Capture the cell that displays the provided text and extract its [x, y] central coordinate. 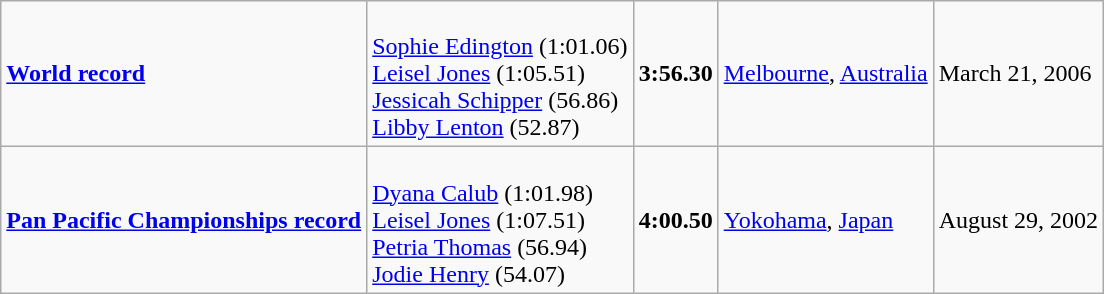
4:00.50 [676, 220]
Dyana Calub (1:01.98)Leisel Jones (1:07.51)Petria Thomas (56.94)Jodie Henry (54.07) [500, 220]
Sophie Edington (1:01.06)Leisel Jones (1:05.51)Jessicah Schipper (56.86)Libby Lenton (52.87) [500, 74]
August 29, 2002 [1018, 220]
Yokohama, Japan [826, 220]
3:56.30 [676, 74]
March 21, 2006 [1018, 74]
Melbourne, Australia [826, 74]
Pan Pacific Championships record [184, 220]
World record [184, 74]
